Return the [X, Y] coordinate for the center point of the cell that contains the specified text.  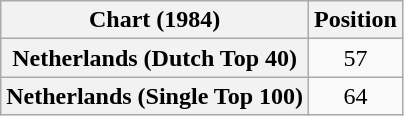
Netherlands (Dutch Top 40) [155, 58]
Chart (1984) [155, 20]
57 [356, 58]
64 [356, 96]
Position [356, 20]
Netherlands (Single Top 100) [155, 96]
